Extract the [x, y] coordinate from the center of the cell holding the provided text.  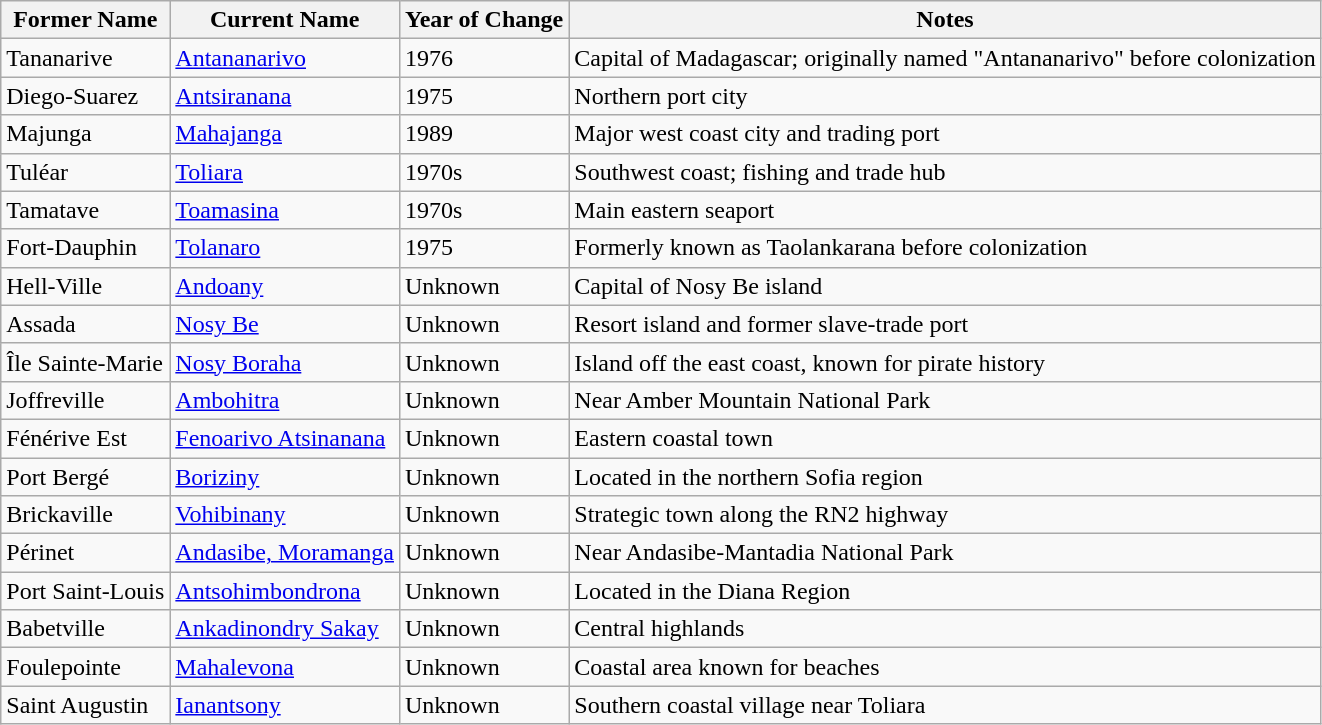
Strategic town along the RN2 highway [945, 515]
Nosy Boraha [285, 362]
Tuléar [86, 172]
Northern port city [945, 96]
Brickaville [86, 515]
Majunga [86, 134]
Hell-Ville [86, 286]
Located in the northern Sofia region [945, 477]
Major west coast city and trading port [945, 134]
Antsiranana [285, 96]
Babetville [86, 629]
Port Saint-Louis [86, 591]
Mahajanga [285, 134]
Southern coastal village near Toliara [945, 705]
Andasibe, Moramanga [285, 553]
Fénérive Est [86, 438]
Coastal area known for beaches [945, 667]
Near Amber Mountain National Park [945, 400]
1976 [484, 58]
Toliara [285, 172]
Ianantsony [285, 705]
Vohibinany [285, 515]
Island off the east coast, known for pirate history [945, 362]
Tolanaro [285, 248]
Andoany [285, 286]
1989 [484, 134]
Île Sainte-Marie [86, 362]
Formerly known as Taolankarana before colonization [945, 248]
Resort island and former slave-trade port [945, 324]
Former Name [86, 20]
Year of Change [484, 20]
Located in the Diana Region [945, 591]
Saint Augustin [86, 705]
Eastern coastal town [945, 438]
Diego-Suarez [86, 96]
Capital of Madagascar; originally named "Antananarivo" before colonization [945, 58]
Antsohimbondrona [285, 591]
Capital of Nosy Be island [945, 286]
Ankadinondry Sakay [285, 629]
Near Andasibe-Mantadia National Park [945, 553]
Nosy Be [285, 324]
Périnet [86, 553]
Assada [86, 324]
Main eastern seaport [945, 210]
Tananarive [86, 58]
Boriziny [285, 477]
Toamasina [285, 210]
Ambohitra [285, 400]
Port Bergé [86, 477]
Fort-Dauphin [86, 248]
Southwest coast; fishing and trade hub [945, 172]
Fenoarivo Atsinanana [285, 438]
Antananarivo [285, 58]
Joffreville [86, 400]
Mahalevona [285, 667]
Current Name [285, 20]
Central highlands [945, 629]
Tamatave [86, 210]
Notes [945, 20]
Foulepointe [86, 667]
